Detect which cell encompasses the target text, then output its [x, y] center coordinate. 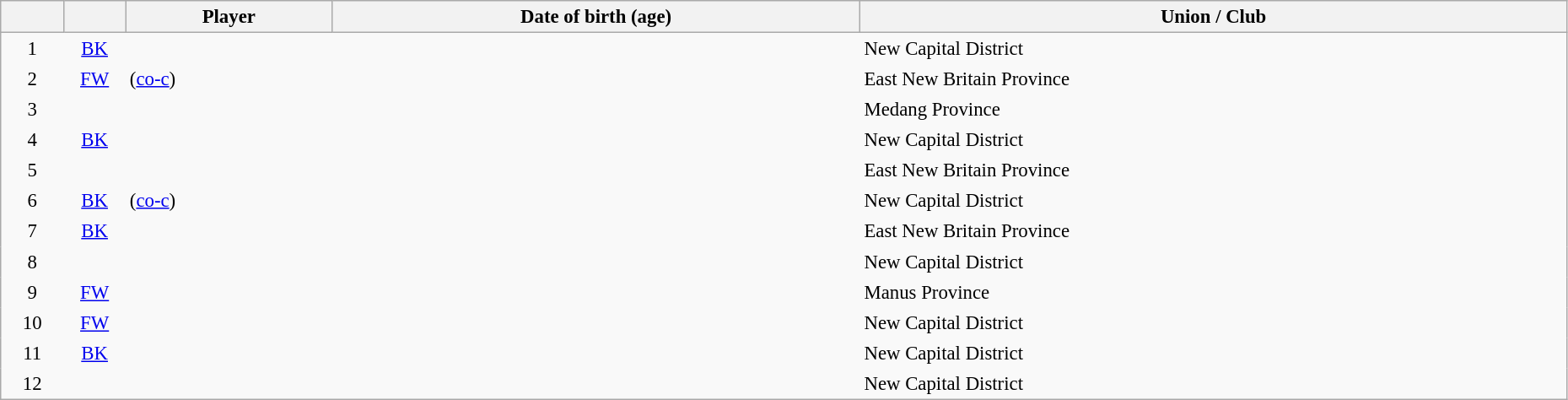
3 [32, 109]
2 [32, 78]
Player [229, 17]
5 [32, 170]
6 [32, 201]
Union / Club [1213, 17]
1 [32, 49]
Date of birth (age) [595, 17]
Manus Province [1213, 292]
11 [32, 353]
7 [32, 231]
12 [32, 383]
10 [32, 322]
4 [32, 140]
8 [32, 262]
Medang Province [1213, 109]
9 [32, 292]
